Scan for the cell matching the given text and deliver its (X, Y) coordinate at center. 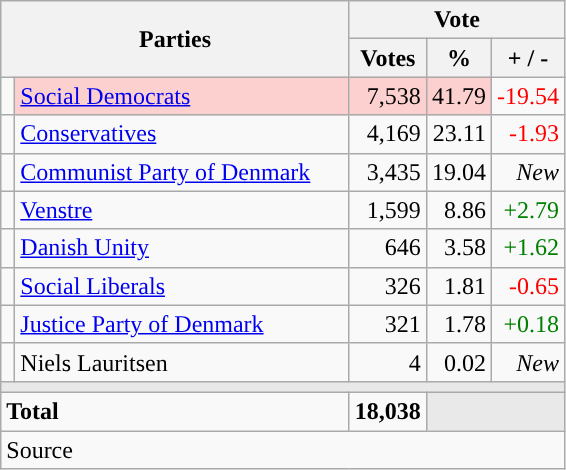
Danish Unity (182, 248)
3.58 (458, 248)
Social Liberals (182, 286)
Conservatives (182, 134)
Votes (388, 58)
4,169 (388, 134)
-0.65 (528, 286)
% (458, 58)
Source (283, 449)
41.79 (458, 96)
23.11 (458, 134)
+ / - (528, 58)
+1.62 (528, 248)
19.04 (458, 172)
Parties (176, 39)
Vote (456, 20)
8.86 (458, 210)
+0.18 (528, 324)
18,038 (388, 411)
321 (388, 324)
7,538 (388, 96)
Justice Party of Denmark (182, 324)
3,435 (388, 172)
-19.54 (528, 96)
326 (388, 286)
1.81 (458, 286)
1,599 (388, 210)
0.02 (458, 362)
1.78 (458, 324)
4 (388, 362)
Niels Lauritsen (182, 362)
Venstre (182, 210)
646 (388, 248)
Social Democrats (182, 96)
-1.93 (528, 134)
Communist Party of Denmark (182, 172)
Total (176, 411)
+2.79 (528, 210)
